Capture the cell that displays the provided text and extract its (X, Y) central coordinate. 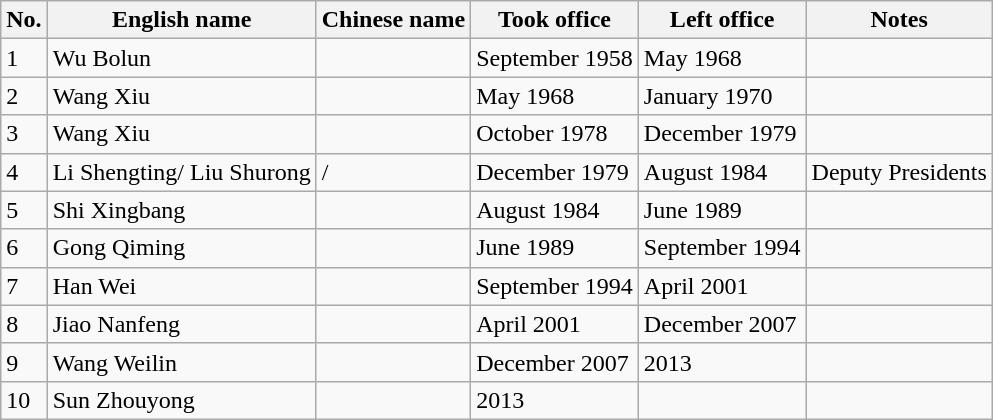
September 1958 (555, 58)
No. (24, 20)
English name (182, 20)
Left office (722, 20)
7 (24, 286)
Wu Bolun (182, 58)
10 (24, 400)
Gong Qiming (182, 248)
9 (24, 362)
October 1978 (555, 134)
January 1970 (722, 96)
Shi Xingbang (182, 210)
Han Wei (182, 286)
Li Shengting/ Liu Shurong (182, 172)
Jiao Nanfeng (182, 324)
Notes (899, 20)
Sun Zhouyong (182, 400)
2 (24, 96)
1 (24, 58)
6 (24, 248)
Wang Weilin (182, 362)
3 (24, 134)
8 (24, 324)
/ (393, 172)
Deputy Presidents (899, 172)
Took office (555, 20)
5 (24, 210)
Chinese name (393, 20)
4 (24, 172)
